Provide the [x, y] coordinate of the cell's center where the given text is located.  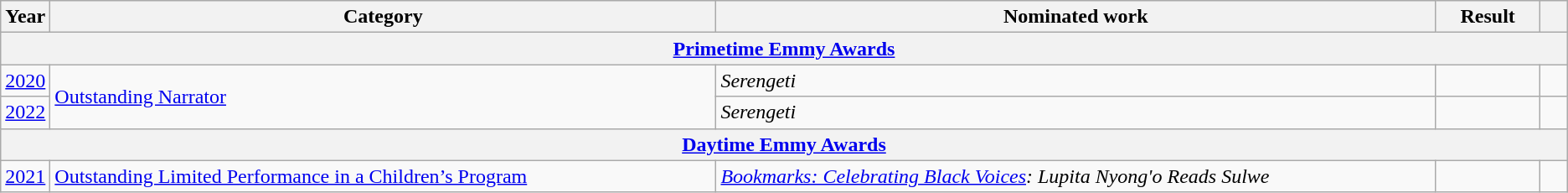
Year [25, 17]
2020 [25, 81]
Primetime Emmy Awards [784, 49]
Outstanding Narrator [384, 96]
2021 [25, 176]
Outstanding Limited Performance in a Children’s Program [384, 176]
Result [1488, 17]
Category [384, 17]
Daytime Emmy Awards [784, 144]
2022 [25, 112]
Bookmarks: Celebrating Black Voices: Lupita Nyong'o Reads Sulwe [1075, 176]
Nominated work [1075, 17]
